Determine the (x, y) coordinate at the center of the cell enclosing the given text.  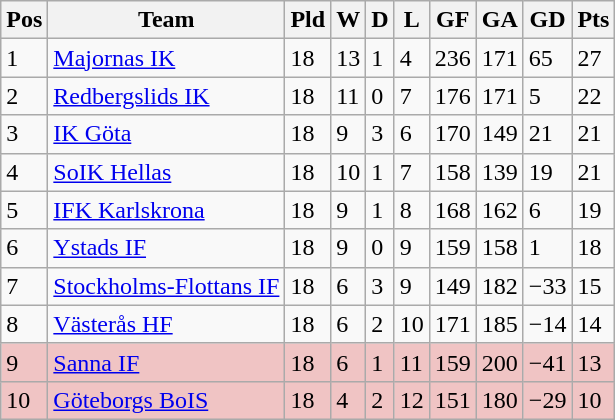
−29 (548, 400)
IK Göta (166, 134)
L (412, 20)
Stockholms-Flottans IF (166, 286)
GA (500, 20)
168 (452, 210)
170 (452, 134)
14 (594, 324)
Ystads IF (166, 248)
Majornas IK (166, 58)
162 (500, 210)
IFK Karlskrona (166, 210)
176 (452, 96)
151 (452, 400)
15 (594, 286)
−33 (548, 286)
D (380, 20)
Team (166, 20)
GD (548, 20)
−14 (548, 324)
Göteborgs BoIS (166, 400)
182 (500, 286)
−41 (548, 362)
185 (500, 324)
Västerås HF (166, 324)
GF (452, 20)
22 (594, 96)
236 (452, 58)
139 (500, 172)
Pts (594, 20)
12 (412, 400)
SoIK Hellas (166, 172)
Pos (24, 20)
27 (594, 58)
65 (548, 58)
W (348, 20)
Sanna IF (166, 362)
Redbergslids IK (166, 96)
180 (500, 400)
200 (500, 362)
Pld (308, 20)
